Find where the given text appears and provide that cell's center as [x, y] coordinate. 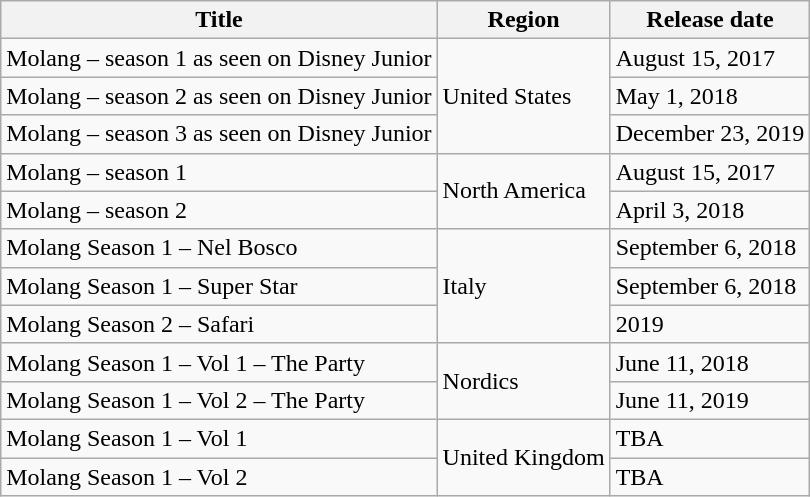
Italy [524, 286]
United States [524, 96]
May 1, 2018 [710, 96]
Molang – season 1 as seen on Disney Junior [219, 58]
Molang Season 1 – Super Star [219, 286]
United Kingdom [524, 457]
Release date [710, 20]
December 23, 2019 [710, 134]
June 11, 2018 [710, 362]
Molang – season 2 [219, 210]
Title [219, 20]
Nordics [524, 381]
Molang Season 1 – Vol 2 – The Party [219, 400]
Molang Season 2 – Safari [219, 324]
June 11, 2019 [710, 400]
Molang Season 1 – Vol 1 – The Party [219, 362]
2019 [710, 324]
Molang – season 2 as seen on Disney Junior [219, 96]
April 3, 2018 [710, 210]
North America [524, 191]
Region [524, 20]
Molang Season 1 – Vol 2 [219, 477]
Molang – season 1 [219, 172]
Molang Season 1 – Nel Bosco [219, 248]
Molang – season 3 as seen on Disney Junior [219, 134]
Molang Season 1 – Vol 1 [219, 438]
